Locate the cell with the specified text and output its (x, y) center coordinate. 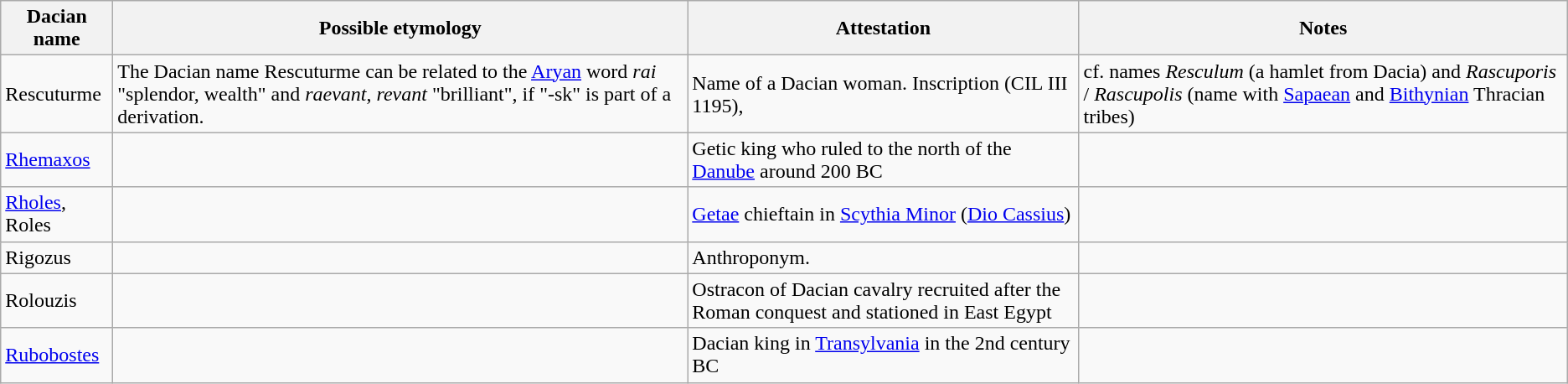
Rescuturme (57, 94)
Possible etymology (400, 29)
Rigozus (57, 257)
Notes (1323, 29)
The Dacian name Rescuturme can be related to the Aryan word rai "splendor, wealth" and raevant, revant "brilliant", if "-sk" is part of a derivation. (400, 94)
Getic king who ruled to the north of the Danube around 200 BC (883, 159)
Getae chieftain in Scythia Minor (Dio Cassius) (883, 215)
Ostracon of Dacian cavalry recruited after the Roman conquest and stationed in East Egypt (883, 300)
Name of a Dacian woman. Inscription (CIL III 1195), (883, 94)
Rubobostes (57, 355)
Attestation (883, 29)
Anthroponym. (883, 257)
Rhemaxos (57, 159)
Rolouzis (57, 300)
cf. names Resculum (a hamlet from Dacia) and Rascuporis / Rascupolis (name with Sapaean and Bithynian Thracian tribes) (1323, 94)
Rholes, Roles (57, 215)
Dacian king in Transylvania in the 2nd century BC (883, 355)
Dacian name (57, 29)
